Determine the (X, Y) coordinate at the center of the cell enclosing the given text.  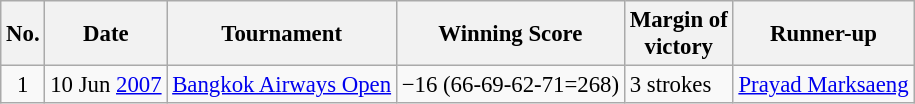
Date (106, 34)
Margin ofvictory (678, 34)
−16 (66-69-62-71=268) (510, 85)
Bangkok Airways Open (282, 85)
1 (23, 85)
Tournament (282, 34)
3 strokes (678, 85)
Runner-up (824, 34)
Winning Score (510, 34)
10 Jun 2007 (106, 85)
Prayad Marksaeng (824, 85)
No. (23, 34)
